Locate the cell with the specified text and output its [X, Y] center coordinate. 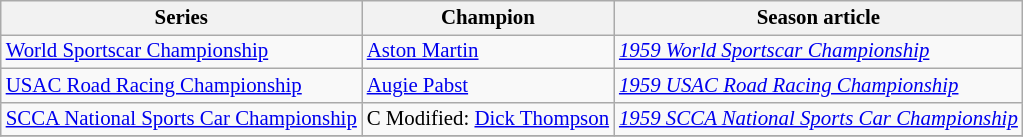
Champion [488, 18]
1959 SCCA National Sports Car Championship [818, 119]
USAC Road Racing Championship [182, 85]
World Sportscar Championship [182, 51]
Season article [818, 18]
1959 World Sportscar Championship [818, 51]
Augie Pabst [488, 85]
1959 USAC Road Racing Championship [818, 85]
Series [182, 18]
SCCA National Sports Car Championship [182, 119]
Aston Martin [488, 51]
C Modified: Dick Thompson [488, 119]
